Return the [x, y] coordinate for the center point of the cell that contains the specified text.  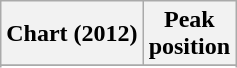
Peakposition [189, 34]
Chart (2012) [72, 34]
